Scan for the cell matching the given text and deliver its [X, Y] coordinate at center. 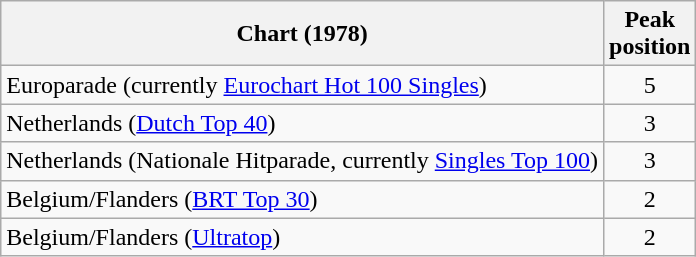
Netherlands (Dutch Top 40) [302, 123]
Chart (1978) [302, 34]
Europarade (currently Eurochart Hot 100 Singles) [302, 85]
Netherlands (Nationale Hitparade, currently Singles Top 100) [302, 161]
5 [650, 85]
Belgium/Flanders (Ultratop) [302, 237]
Belgium/Flanders (BRT Top 30) [302, 199]
Peakposition [650, 34]
